Capture the cell that displays the provided text and extract its [x, y] central coordinate. 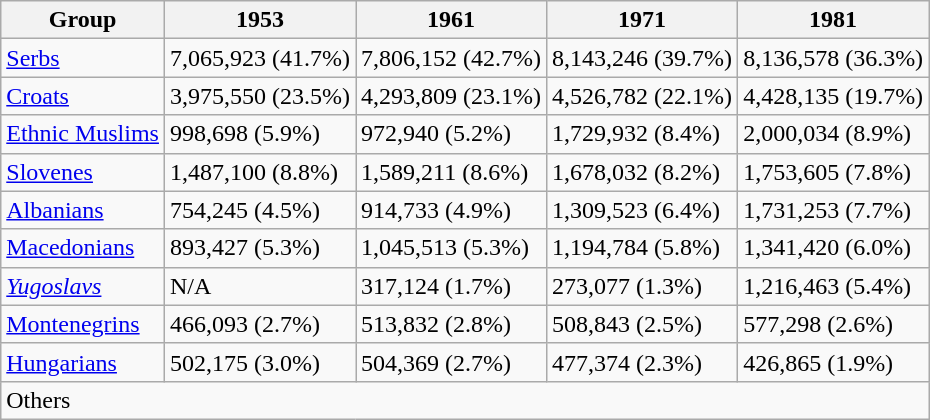
7,065,923 (41.7%) [260, 58]
7,806,152 (42.7%) [452, 58]
998,698 (5.9%) [260, 134]
1,753,605 (7.8%) [834, 172]
Hungarians [83, 362]
1,678,032 (8.2%) [642, 172]
8,143,246 (39.7%) [642, 58]
893,427 (5.3%) [260, 248]
1961 [452, 20]
Croats [83, 96]
513,832 (2.8%) [452, 324]
1,309,523 (6.4%) [642, 210]
Ethnic Muslims [83, 134]
466,093 (2.7%) [260, 324]
Albanians [83, 210]
2,000,034 (8.9%) [834, 134]
914,733 (4.9%) [452, 210]
1,731,253 (7.7%) [834, 210]
3,975,550 (23.5%) [260, 96]
1971 [642, 20]
4,293,809 (23.1%) [452, 96]
1953 [260, 20]
Yugoslavs [83, 286]
1,589,211 (8.6%) [452, 172]
1981 [834, 20]
426,865 (1.9%) [834, 362]
754,245 (4.5%) [260, 210]
Montenegrins [83, 324]
1,729,932 (8.4%) [642, 134]
8,136,578 (36.3%) [834, 58]
972,940 (5.2%) [452, 134]
Slovenes [83, 172]
1,216,463 (5.4%) [834, 286]
4,428,135 (19.7%) [834, 96]
577,298 (2.6%) [834, 324]
502,175 (3.0%) [260, 362]
273,077 (1.3%) [642, 286]
Group [83, 20]
504,369 (2.7%) [452, 362]
317,124 (1.7%) [452, 286]
508,843 (2.5%) [642, 324]
477,374 (2.3%) [642, 362]
Others [465, 400]
Serbs [83, 58]
4,526,782 (22.1%) [642, 96]
Macedonians [83, 248]
1,487,100 (8.8%) [260, 172]
1,045,513 (5.3%) [452, 248]
1,341,420 (6.0%) [834, 248]
1,194,784 (5.8%) [642, 248]
N/A [260, 286]
